Locate the cell with the specified text and output its [X, Y] center coordinate. 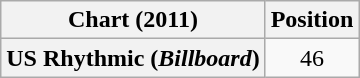
46 [312, 58]
US Rhythmic (Billboard) [133, 58]
Position [312, 20]
Chart (2011) [133, 20]
